Search for the cell housing the specified text and yield its [X, Y] center coordinate. 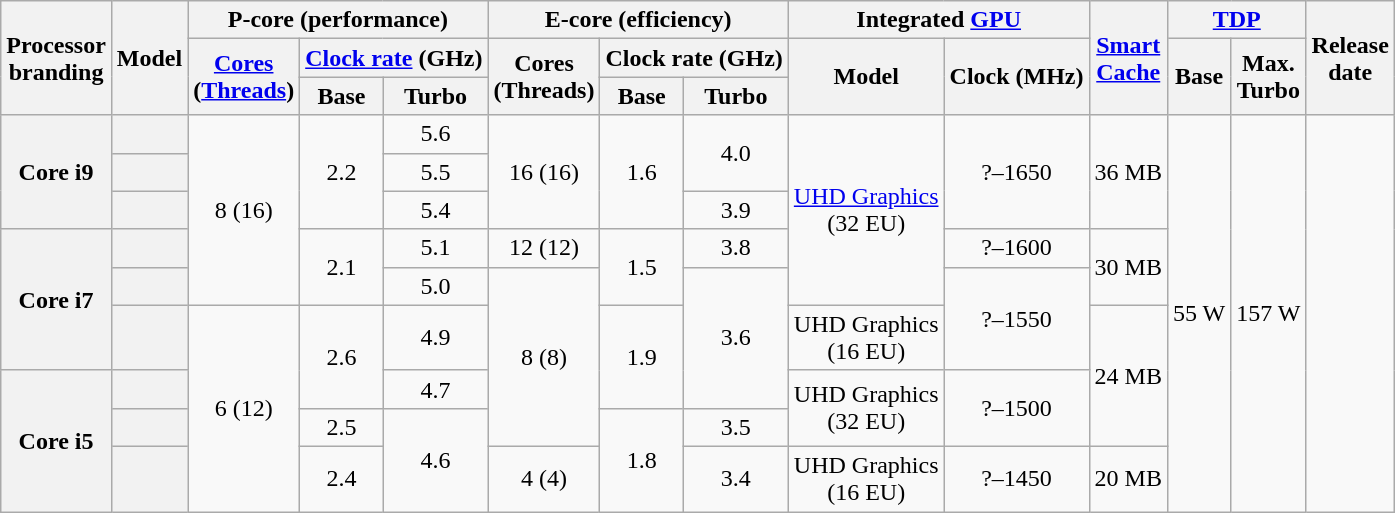
3.9 [736, 210]
36 MB [1128, 172]
4.9 [436, 338]
Core i9 [56, 172]
3.5 [736, 427]
Clock (MHz) [1016, 77]
8 (8) [544, 356]
5.0 [436, 286]
Processorbranding [56, 58]
5.5 [436, 172]
2.1 [342, 267]
12 (12) [544, 248]
2.4 [342, 478]
157 W [1268, 314]
?–1600 [1016, 248]
16 (16) [544, 172]
5.6 [436, 134]
5.4 [436, 210]
20 MB [1128, 478]
1.6 [642, 172]
5.1 [436, 248]
1.9 [642, 356]
4 (4) [544, 478]
?–1650 [1016, 172]
Core i7 [56, 300]
?–1450 [1016, 478]
1.8 [642, 460]
?–1500 [1016, 408]
30 MB [1128, 267]
3.4 [736, 478]
3.8 [736, 248]
6 (12) [244, 408]
TDP [1236, 20]
Core i5 [56, 440]
Max.Turbo [1268, 77]
24 MB [1128, 376]
P-core (performance) [338, 20]
55 W [1198, 314]
8 (16) [244, 210]
Releasedate [1350, 58]
3.6 [736, 338]
1.5 [642, 267]
E-core (efficiency) [638, 20]
2.2 [342, 172]
4.7 [436, 389]
Integrated GPU [938, 20]
4.0 [736, 153]
4.6 [436, 460]
SmartCache [1128, 58]
2.5 [342, 427]
2.6 [342, 356]
?–1550 [1016, 318]
